Capture the cell that displays the provided text and extract its [x, y] central coordinate. 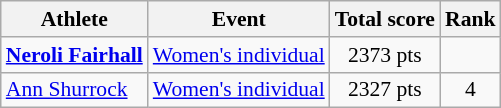
Neroli Fairhall [74, 55]
Event [239, 19]
2327 pts [385, 90]
Rank [470, 19]
Ann Shurrock [74, 90]
Total score [385, 19]
2373 pts [385, 55]
4 [470, 90]
Athlete [74, 19]
